Pinpoint the cell where the given text exists, returning its [x, y] midpoint coordinate. 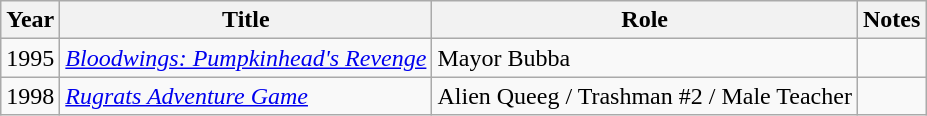
1998 [30, 96]
1995 [30, 58]
Mayor Bubba [645, 58]
Role [645, 20]
Title [246, 20]
Notes [891, 20]
Alien Queeg / Trashman #2 / Male Teacher [645, 96]
Bloodwings: Pumpkinhead's Revenge [246, 58]
Year [30, 20]
Rugrats Adventure Game [246, 96]
